Detect which cell encompasses the target text, then output its [X, Y] center coordinate. 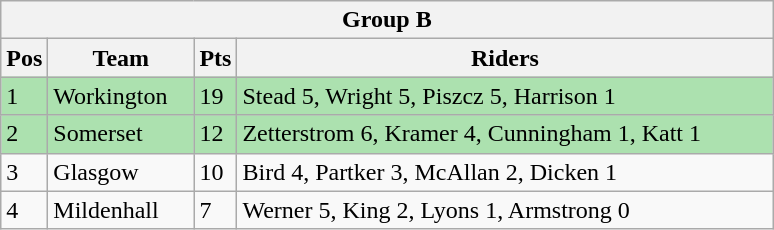
Riders [505, 58]
Zetterstrom 6, Kramer 4, Cunningham 1, Katt 1 [505, 134]
Team [121, 58]
Glasgow [121, 172]
4 [24, 210]
Pts [216, 58]
Pos [24, 58]
Group B [387, 20]
7 [216, 210]
Mildenhall [121, 210]
Stead 5, Wright 5, Piszcz 5, Harrison 1 [505, 96]
Somerset [121, 134]
Workington [121, 96]
10 [216, 172]
3 [24, 172]
2 [24, 134]
1 [24, 96]
Bird 4, Partker 3, McAllan 2, Dicken 1 [505, 172]
12 [216, 134]
19 [216, 96]
Werner 5, King 2, Lyons 1, Armstrong 0 [505, 210]
